Search for the cell housing the specified text and yield its (X, Y) center coordinate. 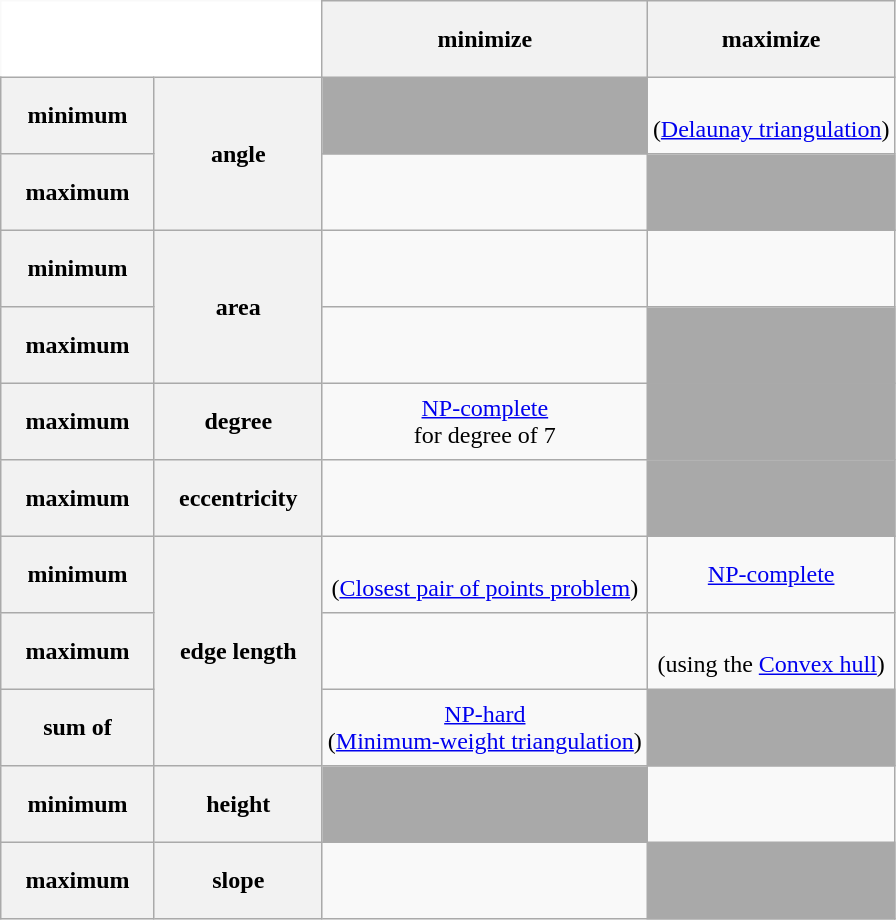
slope (238, 880)
(Closest pair of points problem) (484, 574)
height (238, 804)
edge length (238, 651)
area (238, 306)
NP-complete for degree of 7 (484, 421)
maximize (771, 39)
minimize (484, 39)
(Delaunay triangulation) (771, 115)
degree (238, 421)
sum of (78, 727)
(using the Convex hull) (771, 651)
eccentricity (238, 498)
NP-hard (Minimum-weight triangulation) (484, 727)
angle (238, 154)
NP-complete (771, 574)
